Pinpoint the cell where the given text exists, returning its (x, y) midpoint coordinate. 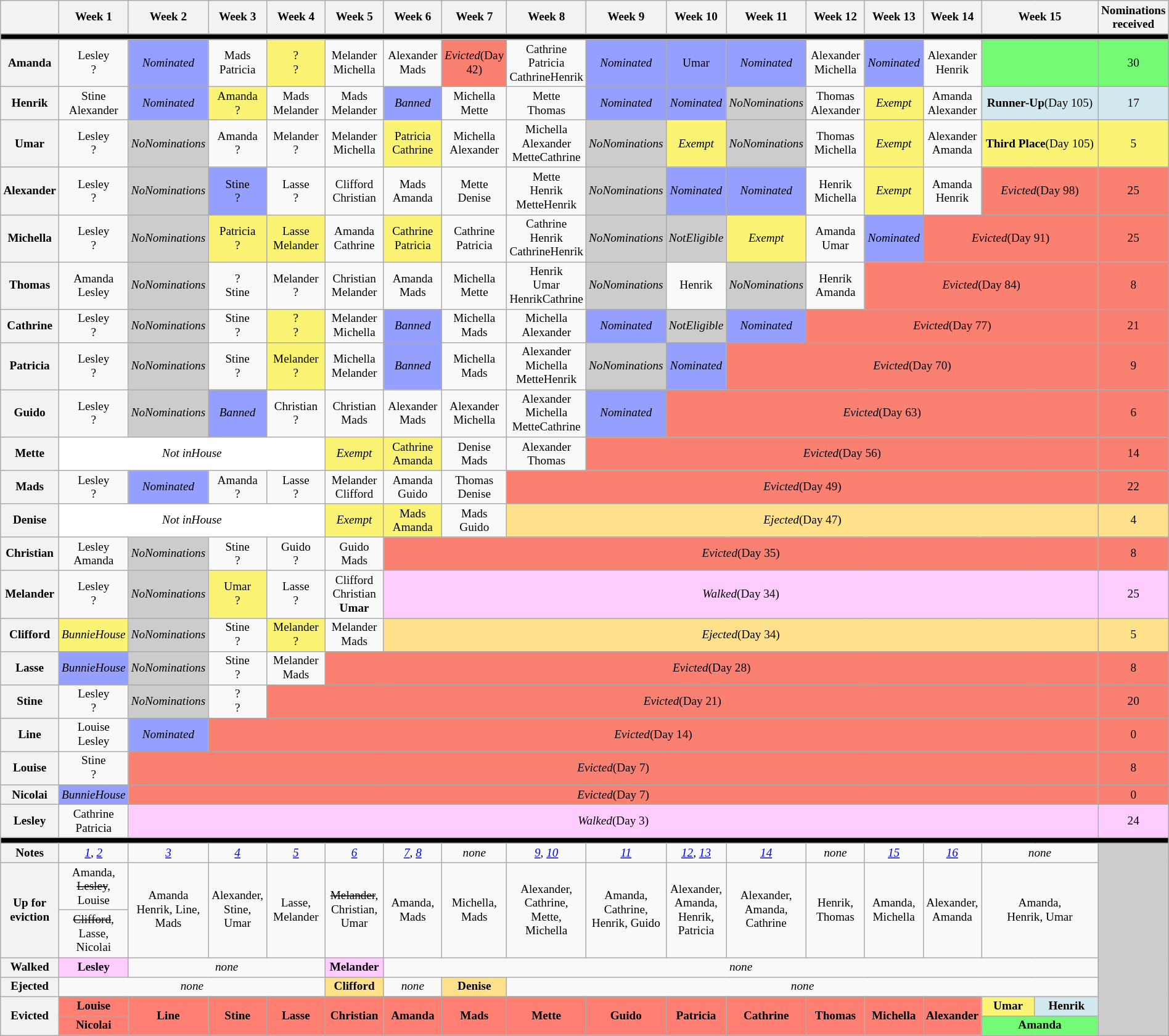
Patricia? (238, 238)
AmandaGuido (413, 487)
Michella,Mads (475, 910)
CathrineHenrik CathrineHenrik (546, 238)
Evicted(Day 70) (913, 366)
AlexanderHenrik (952, 63)
Walked(Day 3) (613, 821)
30 (1133, 63)
22 (1133, 487)
Week 14 (952, 17)
AmandaCathrine (354, 238)
?Stine (238, 286)
Evicted(Day 28) (712, 668)
Christian? (296, 413)
AlexanderMichella MetteCathrine (546, 413)
PatriciaCathrine (413, 144)
Week 2 (168, 17)
Week 7 (475, 17)
MetteHenrik MetteHenrik (546, 191)
StineAlexander (94, 103)
LouiseLesley (94, 734)
ThomasAlexander (836, 103)
Runner-Up(Day 105) (1040, 103)
AmandaHenrik (952, 191)
ChristianMelander (354, 286)
AmandaMads (413, 286)
20 (1133, 701)
ThomasDenise (475, 487)
AmandaUmar (836, 238)
MelanderClifford (354, 487)
ChristianMads (354, 413)
Evicted (30, 1016)
Evicted(Day 49) (803, 487)
HenrikUmar HenrikCathrine (546, 286)
24 (1133, 821)
ThomasMichella (836, 144)
Henrik,Thomas (836, 910)
Ejected (30, 987)
HenrikAmanda (836, 286)
21 (1133, 326)
GuidoMads (354, 554)
AmandaHenrik, Line, Mads (168, 910)
Week 10 (696, 17)
Amanda,Mads (413, 910)
Melander,Christian, Umar (354, 910)
Evicted(Day 77) (953, 326)
Week 9 (626, 17)
15 (894, 853)
AmandaLesley (94, 286)
Evicted(Day 21) (683, 701)
17 (1133, 103)
Evicted(Day 35) (741, 554)
Guido? (296, 554)
9, 10 (546, 853)
Week 15 (1040, 17)
Evicted(Day 98) (1040, 191)
AmandaAlexander (952, 103)
CliffordChristian (354, 191)
Week 5 (354, 17)
AlexanderThomas (546, 454)
CliffordChristian Umar (354, 594)
Alexander,Amanda (952, 910)
HenrikMichella (836, 191)
Amanda,Michella (894, 910)
Evicted(Day 14) (654, 734)
Evicted(Day 63) (882, 413)
Evicted(Day 91) (1011, 238)
Week 3 (238, 17)
MadsGuido (475, 520)
Umar? (238, 594)
Week 11 (766, 17)
Walked (30, 967)
9 (1133, 366)
11 (626, 853)
Lasse,Melander (296, 910)
CathrineAmanda (413, 454)
AlexanderAmanda (952, 144)
Nominationsreceived (1133, 17)
Evicted(Day 84) (982, 286)
Week 1 (94, 17)
Alexander,Amanda, Henrik, Patricia (696, 910)
Notes (30, 853)
Week 12 (836, 17)
Ejected(Day 47) (803, 520)
Up foreviction (30, 910)
MetteThomas (546, 103)
Third Place(Day 105) (1040, 144)
Amanda,Lesley, Louise (94, 887)
Week 8 (546, 17)
MetteDenise (475, 191)
Amanda,Henrik, Umar (1040, 910)
Week 13 (894, 17)
12, 13 (696, 853)
Evicted(Day 56) (842, 454)
LesleyAmanda (94, 554)
7, 8 (413, 853)
Walked(Day 34) (741, 594)
1, 2 (94, 853)
CathrinePatricia CathrineHenrik (546, 63)
MadsPatricia (238, 63)
Alexander,Cathrine, Mette, Michella (546, 910)
Amanda,Cathrine, Henrik, Guido (626, 910)
Clifford,Lasse, Nicolai (94, 934)
MichellaMelander (354, 366)
LasseMelander (296, 238)
3 (168, 853)
MichellaAlexander MetteCathrine (546, 144)
Alexander,Amanda, Cathrine (766, 910)
Evicted(Day 42) (475, 63)
DeniseMads (475, 454)
Alexander,Stine, Umar (238, 910)
AlexanderMichella MetteHenrik (546, 366)
Week 4 (296, 17)
16 (952, 853)
Week 6 (413, 17)
Ejected(Day 34) (741, 635)
